Find where the given text appears and provide that cell's center as (X, Y) coordinate. 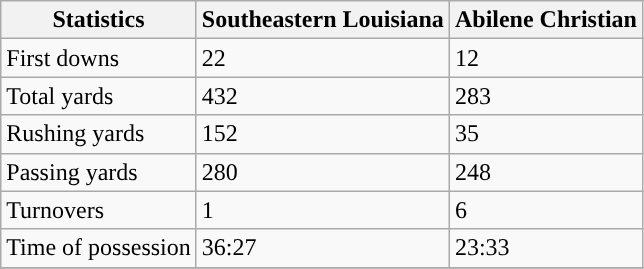
152 (322, 134)
Southeastern Louisiana (322, 20)
280 (322, 172)
1 (322, 210)
Abilene Christian (546, 20)
35 (546, 134)
Passing yards (99, 172)
Rushing yards (99, 134)
Statistics (99, 20)
23:33 (546, 248)
432 (322, 96)
36:27 (322, 248)
Total yards (99, 96)
283 (546, 96)
248 (546, 172)
First downs (99, 58)
6 (546, 210)
Turnovers (99, 210)
22 (322, 58)
Time of possession (99, 248)
12 (546, 58)
